Determine the (x, y) coordinate at the center of the cell enclosing the given text.  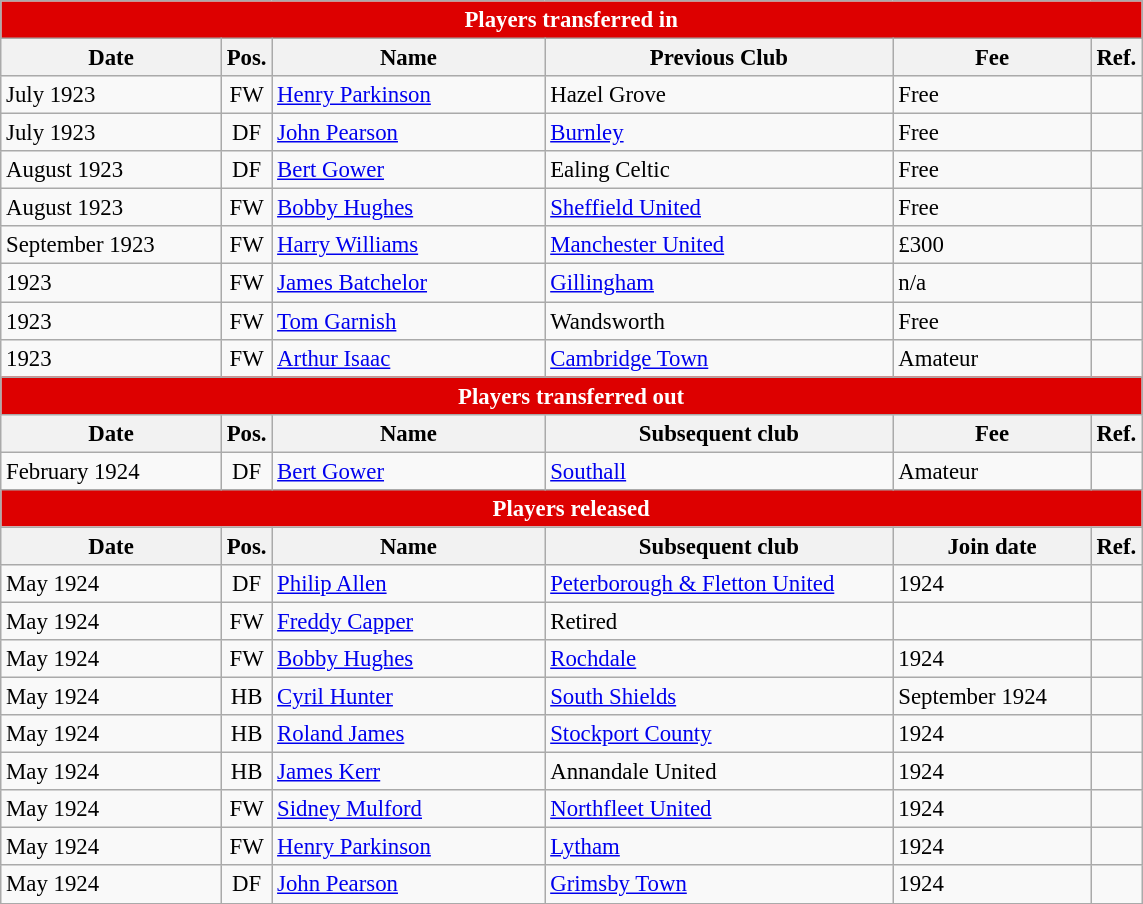
Players transferred out (572, 396)
September 1924 (992, 697)
Hazel Grove (719, 95)
Harry Williams (408, 245)
James Kerr (408, 772)
Cambridge Town (719, 358)
Northfleet United (719, 809)
Freddy Capper (408, 621)
Roland James (408, 734)
Peterborough & Fletton United (719, 584)
September 1923 (112, 245)
February 1924 (112, 471)
Join date (992, 546)
Burnley (719, 133)
Lytham (719, 847)
South Shields (719, 697)
Manchester United (719, 245)
Philip Allen (408, 584)
James Batchelor (408, 283)
Cyril Hunter (408, 697)
Southall (719, 471)
Sheffield United (719, 208)
Wandsworth (719, 321)
Ealing Celtic (719, 170)
Grimsby Town (719, 885)
Tom Garnish (408, 321)
£300 (992, 245)
Players transferred in (572, 20)
Retired (719, 621)
Gillingham (719, 283)
Players released (572, 509)
Arthur Isaac (408, 358)
Stockport County (719, 734)
Sidney Mulford (408, 809)
n/a (992, 283)
Annandale United (719, 772)
Rochdale (719, 659)
Previous Club (719, 58)
